Capture the cell that displays the provided text and extract its (x, y) central coordinate. 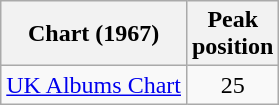
25 (232, 85)
Chart (1967) (94, 34)
Peakposition (232, 34)
UK Albums Chart (94, 85)
